Extract the [x, y] coordinate from the center of the cell holding the provided text.  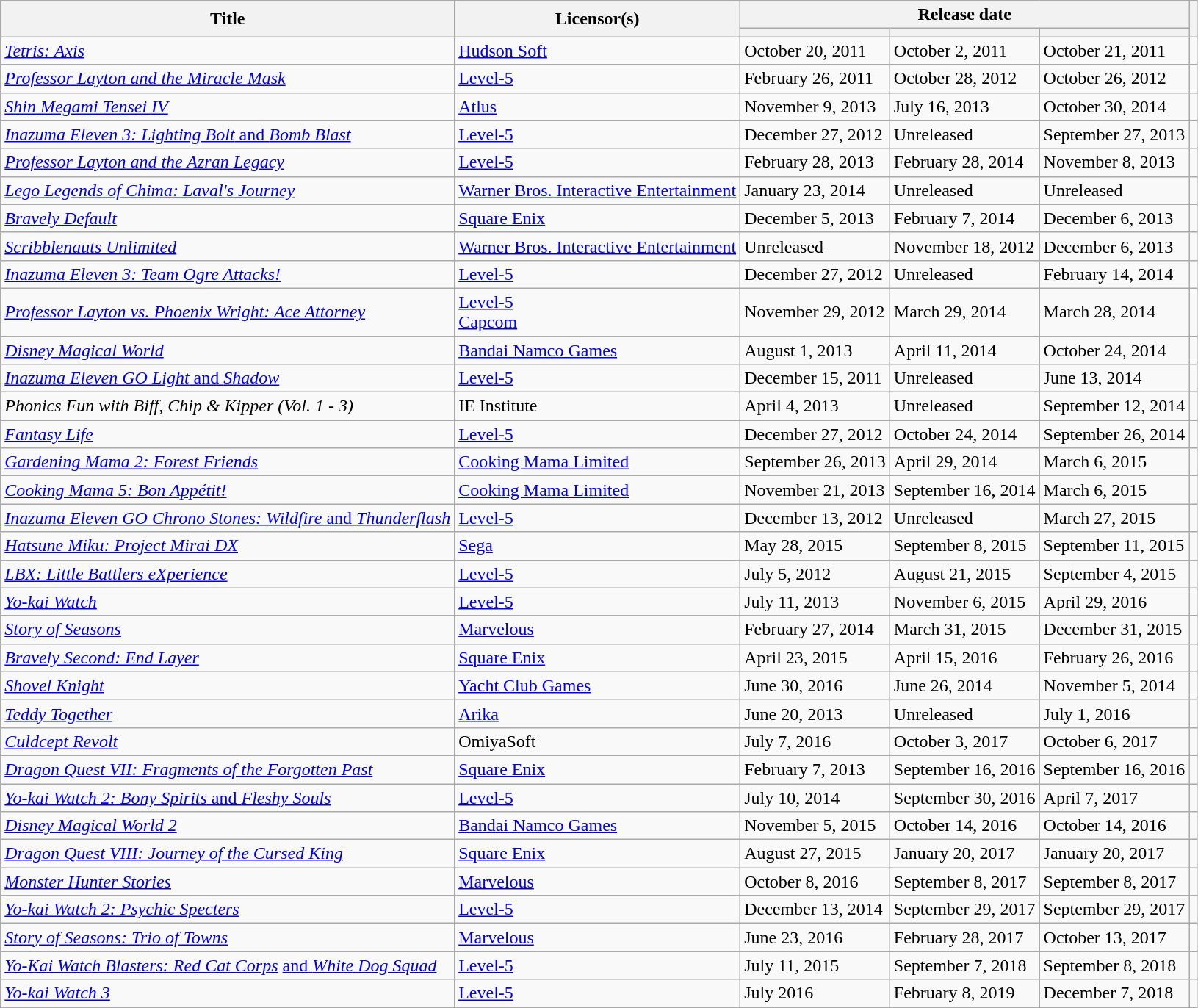
December 15, 2011 [815, 378]
Cooking Mama 5: Bon Appétit! [228, 490]
November 8, 2013 [1114, 162]
April 15, 2016 [964, 658]
July 11, 2013 [815, 602]
February 28, 2014 [964, 162]
September 8, 2015 [964, 546]
Inazuma Eleven GO Light and Shadow [228, 378]
September 26, 2013 [815, 462]
November 18, 2012 [964, 246]
November 21, 2013 [815, 490]
Professor Layton and the Azran Legacy [228, 162]
June 13, 2014 [1114, 378]
February 28, 2017 [964, 937]
Yo-kai Watch 2: Psychic Specters [228, 910]
Disney Magical World [228, 350]
Inazuma Eleven 3: Team Ogre Attacks! [228, 274]
September 12, 2014 [1114, 406]
Tetris: Axis [228, 51]
LBX: Little Battlers eXperience [228, 574]
October 26, 2012 [1114, 79]
Monster Hunter Stories [228, 882]
Sega [598, 546]
February 26, 2011 [815, 79]
Arika [598, 713]
May 28, 2015 [815, 546]
July 5, 2012 [815, 574]
February 8, 2019 [964, 993]
Culdcept Revolt [228, 741]
June 26, 2014 [964, 685]
January 23, 2014 [815, 190]
Level-5Capcom [598, 312]
August 1, 2013 [815, 350]
November 6, 2015 [964, 602]
September 7, 2018 [964, 965]
December 31, 2015 [1114, 630]
October 2, 2011 [964, 51]
October 28, 2012 [964, 79]
August 21, 2015 [964, 574]
March 29, 2014 [964, 312]
Bravely Second: End Layer [228, 658]
September 26, 2014 [1114, 434]
November 29, 2012 [815, 312]
November 9, 2013 [815, 107]
Yo-kai Watch 3 [228, 993]
Release date [965, 15]
February 7, 2014 [964, 218]
Gardening Mama 2: Forest Friends [228, 462]
October 21, 2011 [1114, 51]
Disney Magical World 2 [228, 826]
September 30, 2016 [964, 797]
OmiyaSoft [598, 741]
October 20, 2011 [815, 51]
Licensor(s) [598, 19]
October 3, 2017 [964, 741]
Professor Layton and the Miracle Mask [228, 79]
April 4, 2013 [815, 406]
Inazuma Eleven GO Chrono Stones: Wildfire and Thunderflash [228, 518]
Bravely Default [228, 218]
Story of Seasons: Trio of Towns [228, 937]
August 27, 2015 [815, 854]
March 31, 2015 [964, 630]
September 11, 2015 [1114, 546]
Dragon Quest VIII: Journey of the Cursed King [228, 854]
December 7, 2018 [1114, 993]
March 28, 2014 [1114, 312]
June 30, 2016 [815, 685]
Atlus [598, 107]
Teddy Together [228, 713]
February 14, 2014 [1114, 274]
July 16, 2013 [964, 107]
April 29, 2014 [964, 462]
Fantasy Life [228, 434]
July 7, 2016 [815, 741]
February 26, 2016 [1114, 658]
July 1, 2016 [1114, 713]
Phonics Fun with Biff, Chip & Kipper (Vol. 1 - 3) [228, 406]
Yo-kai Watch [228, 602]
December 5, 2013 [815, 218]
Yacht Club Games [598, 685]
December 13, 2014 [815, 910]
Hatsune Miku: Project Mirai DX [228, 546]
December 13, 2012 [815, 518]
September 4, 2015 [1114, 574]
Story of Seasons [228, 630]
Scribblenauts Unlimited [228, 246]
September 8, 2018 [1114, 965]
June 20, 2013 [815, 713]
July 11, 2015 [815, 965]
November 5, 2014 [1114, 685]
April 11, 2014 [964, 350]
October 6, 2017 [1114, 741]
November 5, 2015 [815, 826]
Inazuma Eleven 3: Lighting Bolt and Bomb Blast [228, 134]
Yo-kai Watch 2: Bony Spirits and Fleshy Souls [228, 797]
Hudson Soft [598, 51]
April 7, 2017 [1114, 797]
June 23, 2016 [815, 937]
April 23, 2015 [815, 658]
October 8, 2016 [815, 882]
October 13, 2017 [1114, 937]
February 7, 2013 [815, 769]
September 27, 2013 [1114, 134]
September 16, 2014 [964, 490]
February 28, 2013 [815, 162]
February 27, 2014 [815, 630]
July 10, 2014 [815, 797]
October 30, 2014 [1114, 107]
Professor Layton vs. Phoenix Wright: Ace Attorney [228, 312]
Shin Megami Tensei IV [228, 107]
IE Institute [598, 406]
April 29, 2016 [1114, 602]
Shovel Knight [228, 685]
Title [228, 19]
March 27, 2015 [1114, 518]
Yo-Kai Watch Blasters: Red Cat Corps and White Dog Squad [228, 965]
Lego Legends of Chima: Laval's Journey [228, 190]
Dragon Quest VII: Fragments of the Forgotten Past [228, 769]
July 2016 [815, 993]
